For the text-containing cell, return its midpoint in [X, Y] coordinate format. 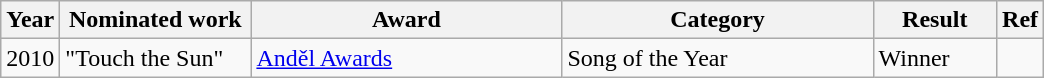
Result [935, 20]
"Touch the Sun" [156, 58]
Winner [935, 58]
Anděl Awards [406, 58]
Year [30, 20]
Category [718, 20]
Ref [1020, 20]
Award [406, 20]
Song of the Year [718, 58]
Nominated work [156, 20]
2010 [30, 58]
